Identify which cell holds the provided text, then report its (X, Y) central coordinate. 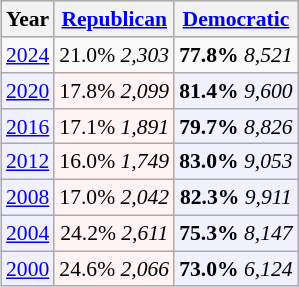
24.6% 2,066 (114, 269)
2004 (28, 233)
2000 (28, 269)
2012 (28, 162)
2016 (28, 126)
2024 (28, 55)
Democratic (236, 19)
81.4% 9,600 (236, 91)
73.0% 6,124 (236, 269)
2020 (28, 91)
75.3% 8,147 (236, 233)
79.7% 8,826 (236, 126)
Republican (114, 19)
Year (28, 19)
21.0% 2,303 (114, 55)
17.0% 2,042 (114, 197)
24.2% 2,611 (114, 233)
16.0% 1,749 (114, 162)
77.8% 8,521 (236, 55)
83.0% 9,053 (236, 162)
2008 (28, 197)
82.3% 9,911 (236, 197)
17.8% 2,099 (114, 91)
17.1% 1,891 (114, 126)
